Provide the [X, Y] coordinate of the cell's center where the given text is located.  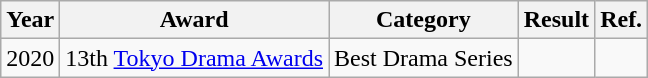
Category [424, 20]
Year [30, 20]
Award [194, 20]
Best Drama Series [424, 58]
Result [556, 20]
2020 [30, 58]
Ref. [622, 20]
13th Tokyo Drama Awards [194, 58]
